Scan for the cell matching the given text and deliver its [x, y] coordinate at center. 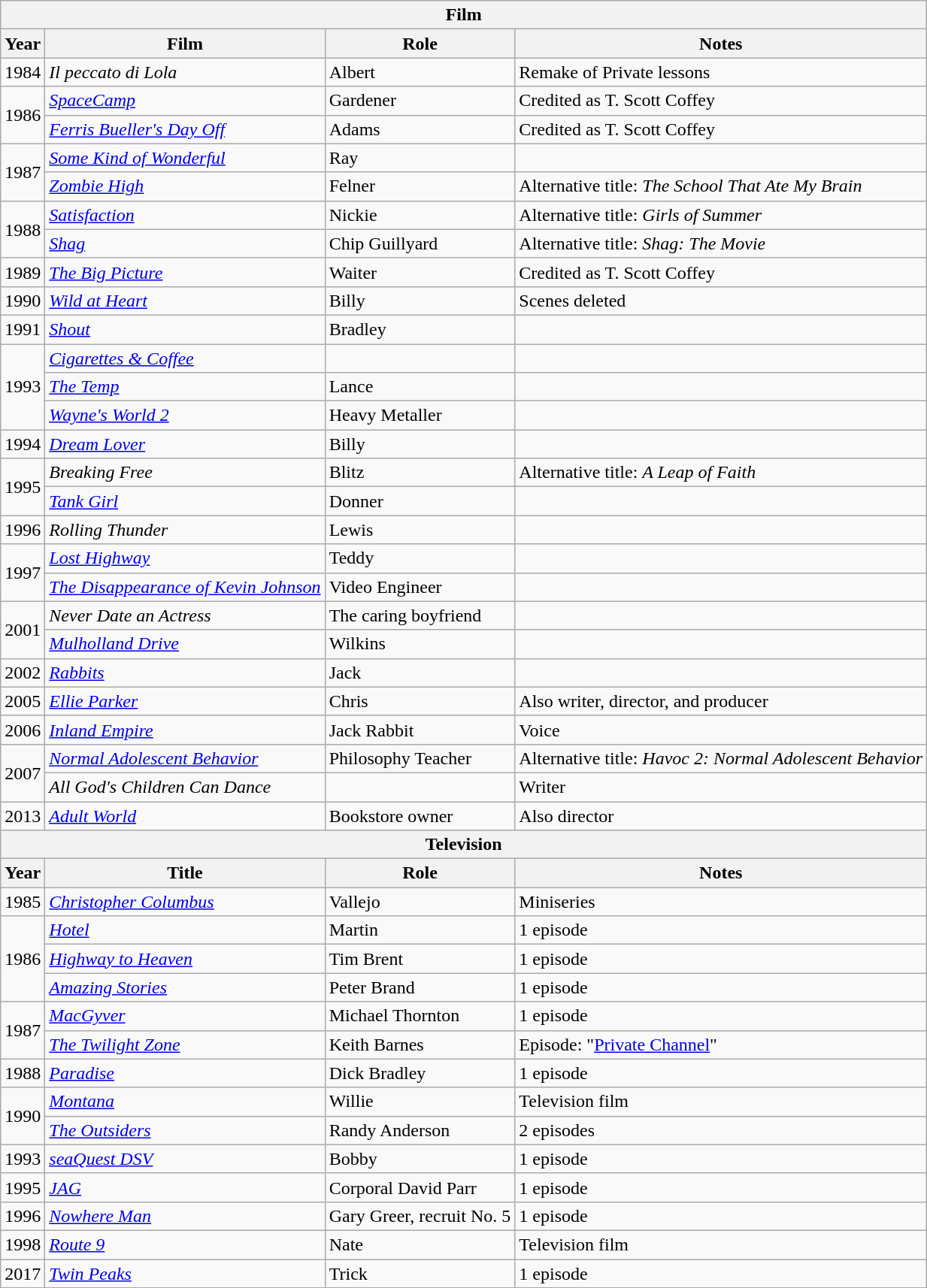
Jack Rabbit [420, 730]
MacGyver [185, 1016]
Scenes deleted [721, 301]
Il peccato di Lola [185, 72]
Cigarettes & Coffee [185, 358]
Voice [721, 730]
Tim Brent [420, 959]
Rolling Thunder [185, 530]
Albert [420, 72]
Zombie High [185, 186]
Donner [420, 501]
Alternative title: Girls of Summer [721, 215]
Nowhere Man [185, 1216]
Teddy [420, 558]
1998 [23, 1244]
Keith Barnes [420, 1045]
Bradley [420, 329]
Title [185, 873]
SpaceCamp [185, 101]
Randy Anderson [420, 1130]
Wild at Heart [185, 301]
Felner [420, 186]
Satisfaction [185, 215]
Miniseries [721, 902]
Jack [420, 673]
Shag [185, 243]
Ellie Parker [185, 701]
Ray [420, 158]
2006 [23, 730]
1984 [23, 72]
Lost Highway [185, 558]
Ferris Bueller's Day Off [185, 129]
Hotel [185, 930]
2007 [23, 772]
Lance [420, 387]
The Big Picture [185, 272]
Heavy Metaller [420, 416]
Tank Girl [185, 501]
Dream Lover [185, 444]
seaQuest DSV [185, 1159]
All God's Children Can Dance [185, 787]
Wilkins [420, 644]
Christopher Columbus [185, 902]
Trick [420, 1274]
Vallejo [420, 902]
Route 9 [185, 1244]
Montana [185, 1102]
Alternative title: A Leap of Faith [721, 473]
Amazing Stories [185, 987]
Michael Thornton [420, 1016]
Rabbits [185, 673]
1989 [23, 272]
2 episodes [721, 1130]
Shout [185, 329]
Mulholland Drive [185, 644]
Chris [420, 701]
Television [464, 845]
Video Engineer [420, 587]
The Twilight Zone [185, 1045]
1994 [23, 444]
Never Date an Actress [185, 615]
Episode: "Private Channel" [721, 1045]
Corporal David Parr [420, 1187]
Gardener [420, 101]
Dick Bradley [420, 1073]
Peter Brand [420, 987]
1985 [23, 902]
Highway to Heaven [185, 959]
Remake of Private lessons [721, 72]
Philosophy Teacher [420, 758]
Adult World [185, 815]
Breaking Free [185, 473]
Gary Greer, recruit No. 5 [420, 1216]
Martin [420, 930]
Willie [420, 1102]
Nickie [420, 215]
1997 [23, 573]
Twin Peaks [185, 1274]
The Outsiders [185, 1130]
2001 [23, 630]
The caring boyfriend [420, 615]
The Temp [185, 387]
Alternative title: Shag: The Movie [721, 243]
Adams [420, 129]
Writer [721, 787]
Some Kind of Wonderful [185, 158]
2005 [23, 701]
The Disappearance of Kevin Johnson [185, 587]
Paradise [185, 1073]
Waiter [420, 272]
JAG [185, 1187]
Bookstore owner [420, 815]
Chip Guillyard [420, 243]
Normal Adolescent Behavior [185, 758]
2002 [23, 673]
Nate [420, 1244]
Bobby [420, 1159]
2013 [23, 815]
Inland Empire [185, 730]
Lewis [420, 530]
Also director [721, 815]
Wayne's World 2 [185, 416]
Blitz [420, 473]
1991 [23, 329]
Alternative title: The School That Ate My Brain [721, 186]
Alternative title: Havoc 2: Normal Adolescent Behavior [721, 758]
2017 [23, 1274]
Also writer, director, and producer [721, 701]
